Provide the [X, Y] coordinate of the cell's center where the given text is located.  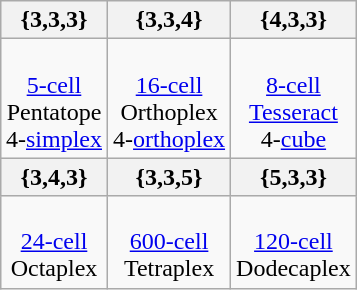
120-cellDodecaplex [294, 242]
600-cellTetraplex [170, 242]
8-cellTesseract4-cube [294, 98]
16-cellOrthoplex4-orthoplex [170, 98]
{3,4,3} [54, 177]
{3,3,3} [54, 20]
{3,3,5} [170, 177]
24-cellOctaplex [54, 242]
{3,3,4} [170, 20]
{4,3,3} [294, 20]
{5,3,3} [294, 177]
5-cellPentatope4-simplex [54, 98]
